Return [x, y] of the center of cell containing provided text 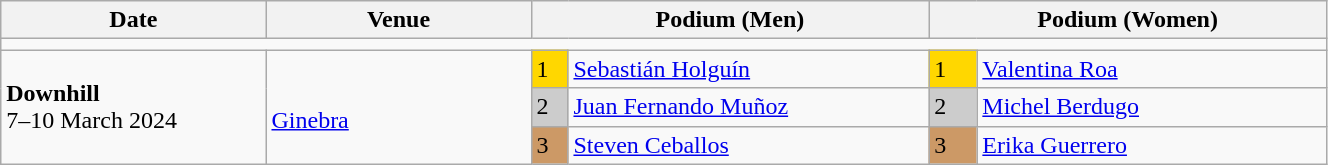
Venue [398, 20]
Sebastián Holguín [748, 69]
Juan Fernando Muñoz [748, 107]
Steven Ceballos [748, 145]
Podium (Women) [1128, 20]
Erika Guerrero [1152, 145]
Valentina Roa [1152, 69]
Downhill 7–10 March 2024 [134, 107]
Podium (Men) [730, 20]
Ginebra [398, 107]
Date [134, 20]
Michel Berdugo [1152, 107]
